Determine the [X, Y] coordinate at the center of the cell enclosing the given text.  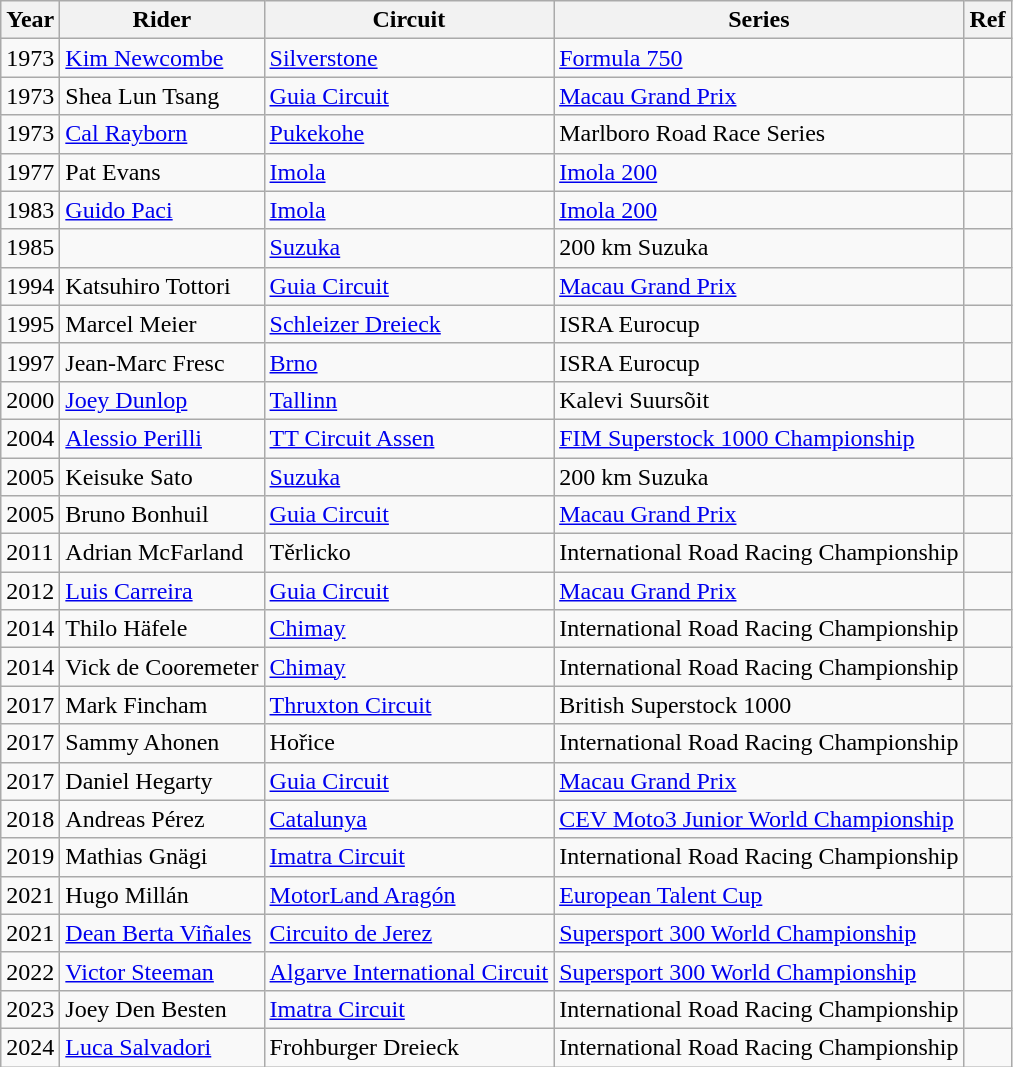
Joey Den Besten [162, 1009]
Dean Berta Viñales [162, 933]
Luca Salvadori [162, 1047]
Joey Dunlop [162, 400]
2023 [30, 1009]
Frohburger Dreieck [409, 1047]
1994 [30, 286]
Adrian McFarland [162, 553]
Keisuke Sato [162, 477]
Circuit [409, 20]
Shea Lun Tsang [162, 96]
2018 [30, 819]
Těrlicko [409, 553]
Luis Carreira [162, 591]
Circuito de Jerez [409, 933]
Year [30, 20]
1995 [30, 324]
Bruno Bonhuil [162, 515]
Kim Newcombe [162, 58]
Cal Rayborn [162, 134]
Schleizer Dreieck [409, 324]
1997 [30, 362]
CEV Moto3 Junior World Championship [759, 819]
Pat Evans [162, 172]
Thruxton Circuit [409, 705]
Jean-Marc Fresc [162, 362]
FIM Superstock 1000 Championship [759, 438]
2024 [30, 1047]
Rider [162, 20]
Catalunya [409, 819]
Sammy Ahonen [162, 743]
Hořice [409, 743]
Tallinn [409, 400]
Vick de Cooremeter [162, 667]
Andreas Pérez [162, 819]
Daniel Hegarty [162, 781]
Kalevi Suursõit [759, 400]
TT Circuit Assen [409, 438]
1985 [30, 248]
Series [759, 20]
Guido Paci [162, 210]
Brno [409, 362]
2012 [30, 591]
2004 [30, 438]
1983 [30, 210]
1977 [30, 172]
Mathias Gnägi [162, 857]
Thilo Häfele [162, 629]
2019 [30, 857]
British Superstock 1000 [759, 705]
Victor Steeman [162, 971]
MotorLand Aragón [409, 895]
Ref [988, 20]
Marcel Meier [162, 324]
2000 [30, 400]
Alessio Perilli [162, 438]
Mark Fincham [162, 705]
Algarve International Circuit [409, 971]
European Talent Cup [759, 895]
Marlboro Road Race Series [759, 134]
2011 [30, 553]
Pukekohe [409, 134]
2022 [30, 971]
Katsuhiro Tottori [162, 286]
Formula 750 [759, 58]
Silverstone [409, 58]
Hugo Millán [162, 895]
